Return the (X, Y) coordinate for the center point of the cell that contains the specified text.  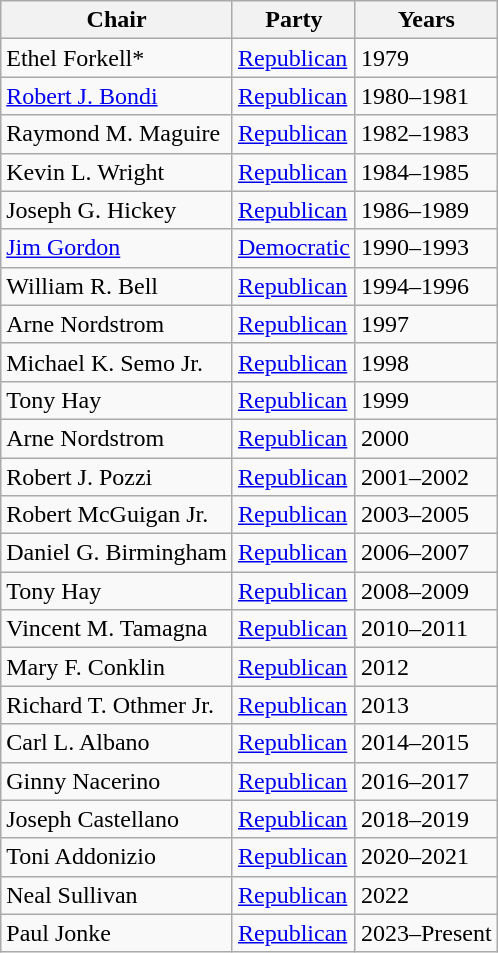
1984–1985 (426, 172)
Ginny Nacerino (117, 781)
1994–1996 (426, 286)
Years (426, 20)
2016–2017 (426, 781)
2010–2011 (426, 629)
Raymond M. Maguire (117, 134)
Joseph Castellano (117, 819)
Neal Sullivan (117, 895)
Jim Gordon (117, 248)
Vincent M. Tamagna (117, 629)
Democratic (294, 248)
1979 (426, 58)
Richard T. Othmer Jr. (117, 705)
1990–1993 (426, 248)
2003–2005 (426, 515)
1997 (426, 324)
2000 (426, 438)
Paul Jonke (117, 933)
1999 (426, 400)
2014–2015 (426, 743)
Party (294, 20)
Robert J. Pozzi (117, 477)
1982–1983 (426, 134)
Kevin L. Wright (117, 172)
2013 (426, 705)
2012 (426, 667)
Michael K. Semo Jr. (117, 362)
Chair (117, 20)
2020–2021 (426, 857)
2023–Present (426, 933)
Robert J. Bondi (117, 96)
Ethel Forkell* (117, 58)
Mary F. Conklin (117, 667)
1980–1981 (426, 96)
Robert McGuigan Jr. (117, 515)
William R. Bell (117, 286)
Daniel G. Birmingham (117, 553)
2008–2009 (426, 591)
Toni Addonizio (117, 857)
2018–2019 (426, 819)
1998 (426, 362)
Joseph G. Hickey (117, 210)
2006–2007 (426, 553)
2022 (426, 895)
2001–2002 (426, 477)
1986–1989 (426, 210)
Carl L. Albano (117, 743)
